Detect which cell encompasses the target text, then output its [x, y] center coordinate. 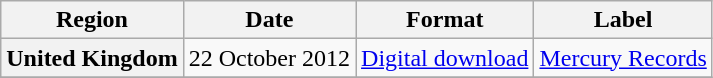
Date [269, 20]
United Kingdom [92, 58]
Region [92, 20]
22 October 2012 [269, 58]
Format [445, 20]
Digital download [445, 58]
Label [623, 20]
Mercury Records [623, 58]
